Capture the cell that displays the provided text and extract its [X, Y] central coordinate. 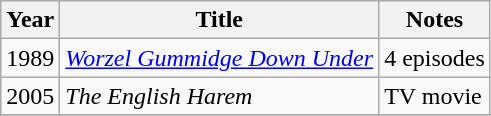
2005 [30, 96]
The English Harem [220, 96]
4 episodes [435, 58]
1989 [30, 58]
Year [30, 20]
TV movie [435, 96]
Notes [435, 20]
Title [220, 20]
Worzel Gummidge Down Under [220, 58]
